Search for the cell housing the specified text and yield its (X, Y) center coordinate. 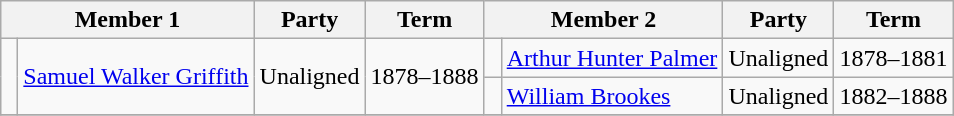
1882–1888 (894, 96)
1878–1888 (424, 77)
William Brookes (612, 96)
Member 1 (128, 20)
Member 2 (604, 20)
1878–1881 (894, 58)
Arthur Hunter Palmer (612, 58)
Samuel Walker Griffith (136, 77)
